Locate the cell with the specified text and output its (X, Y) center coordinate. 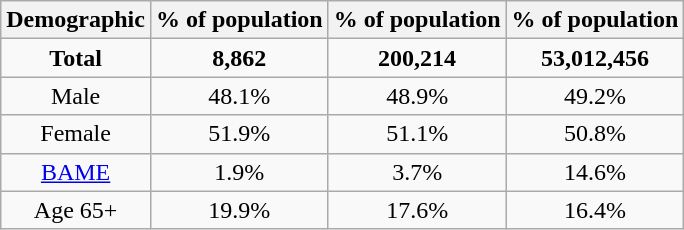
16.4% (595, 210)
8,862 (239, 58)
19.9% (239, 210)
200,214 (417, 58)
17.6% (417, 210)
49.2% (595, 96)
50.8% (595, 134)
Demographic (76, 20)
Total (76, 58)
14.6% (595, 172)
Male (76, 96)
53,012,456 (595, 58)
3.7% (417, 172)
1.9% (239, 172)
51.9% (239, 134)
48.9% (417, 96)
Female (76, 134)
BAME (76, 172)
Age 65+ (76, 210)
51.1% (417, 134)
48.1% (239, 96)
